Extract the [x, y] coordinate from the center of the cell holding the provided text.  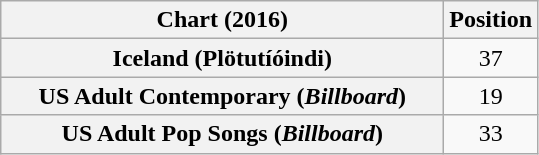
Iceland (Plötutíóindi) [222, 58]
37 [491, 58]
Chart (2016) [222, 20]
33 [491, 134]
US Adult Pop Songs (Billboard) [222, 134]
19 [491, 96]
US Adult Contemporary (Billboard) [222, 96]
Position [491, 20]
